Provide the (x, y) coordinate of the cell's center where the given text is located.  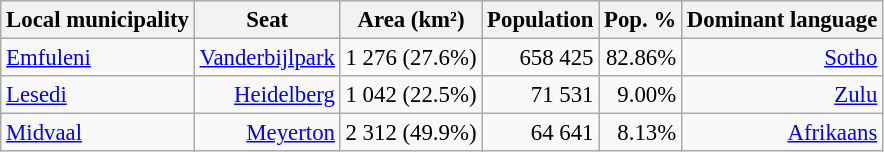
Midvaal (98, 133)
Population (540, 20)
9.00% (640, 95)
Seat (267, 20)
Lesedi (98, 95)
Area (km²) (411, 20)
Vanderbijlpark (267, 58)
Zulu (782, 95)
8.13% (640, 133)
82.86% (640, 58)
64 641 (540, 133)
Pop. % (640, 20)
1 276 (27.6%) (411, 58)
1 042 (22.5%) (411, 95)
Sotho (782, 58)
Afrikaans (782, 133)
658 425 (540, 58)
Meyerton (267, 133)
71 531 (540, 95)
2 312 (49.9%) (411, 133)
Heidelberg (267, 95)
Emfuleni (98, 58)
Local municipality (98, 20)
Dominant language (782, 20)
